Capture the cell that displays the provided text and extract its [x, y] central coordinate. 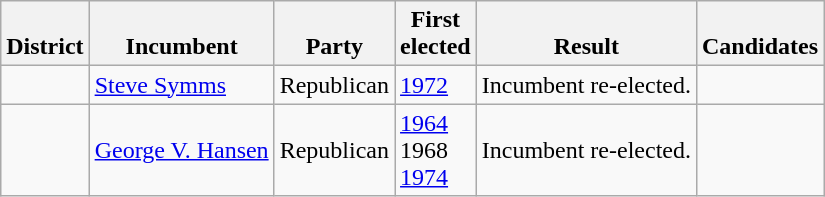
George V. Hansen [182, 150]
Steve Symms [182, 85]
Incumbent [182, 34]
Party [334, 34]
1972 [436, 85]
19641968 1974 [436, 150]
Candidates [760, 34]
District [45, 34]
Firstelected [436, 34]
Result [586, 34]
